Extract the (x, y) coordinate from the center of the cell holding the provided text.  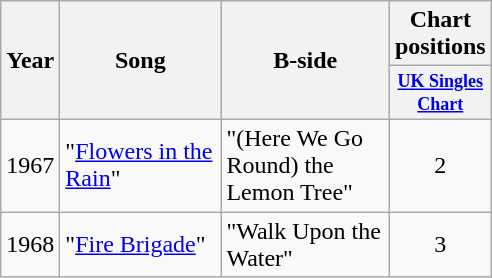
"Walk Upon the Water" (306, 244)
Chart positions (440, 34)
1968 (30, 244)
3 (440, 244)
2 (440, 165)
"Flowers in the Rain" (140, 165)
Year (30, 60)
Song (140, 60)
B-side (306, 60)
1967 (30, 165)
"(Here We Go Round) the Lemon Tree" (306, 165)
UK Singles Chart (440, 93)
"Fire Brigade" (140, 244)
